Pinpoint the cell where the given text exists, returning its [X, Y] midpoint coordinate. 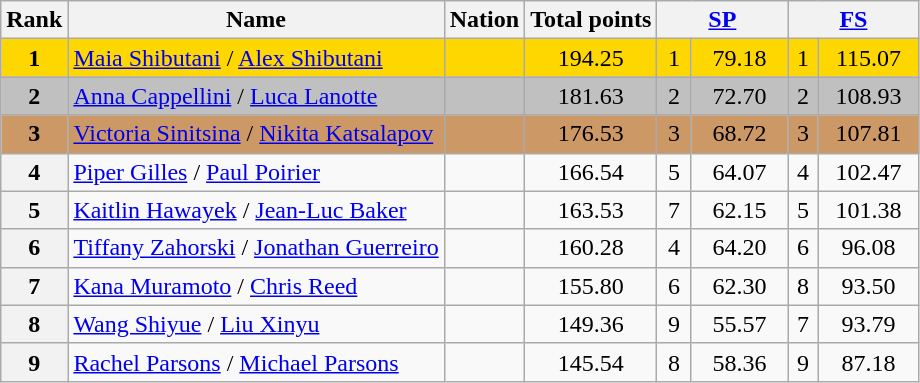
107.81 [868, 134]
79.18 [740, 58]
101.38 [868, 210]
62.15 [740, 210]
194.25 [591, 58]
115.07 [868, 58]
Name [256, 20]
155.80 [591, 286]
Wang Shiyue / Liu Xinyu [256, 324]
Rank [34, 20]
96.08 [868, 248]
Kana Muramoto / Chris Reed [256, 286]
64.20 [740, 248]
Anna Cappellini / Luca Lanotte [256, 96]
55.57 [740, 324]
145.54 [591, 362]
93.79 [868, 324]
Maia Shibutani / Alex Shibutani [256, 58]
FS [854, 20]
58.36 [740, 362]
SP [722, 20]
62.30 [740, 286]
Nation [484, 20]
149.36 [591, 324]
Tiffany Zahorski / Jonathan Guerreiro [256, 248]
87.18 [868, 362]
176.53 [591, 134]
Victoria Sinitsina / Nikita Katsalapov [256, 134]
93.50 [868, 286]
102.47 [868, 172]
Total points [591, 20]
68.72 [740, 134]
Piper Gilles / Paul Poirier [256, 172]
64.07 [740, 172]
163.53 [591, 210]
166.54 [591, 172]
108.93 [868, 96]
72.70 [740, 96]
181.63 [591, 96]
160.28 [591, 248]
Rachel Parsons / Michael Parsons [256, 362]
Kaitlin Hawayek / Jean-Luc Baker [256, 210]
